Provide the [x, y] coordinate of the cell's center where the given text is located.  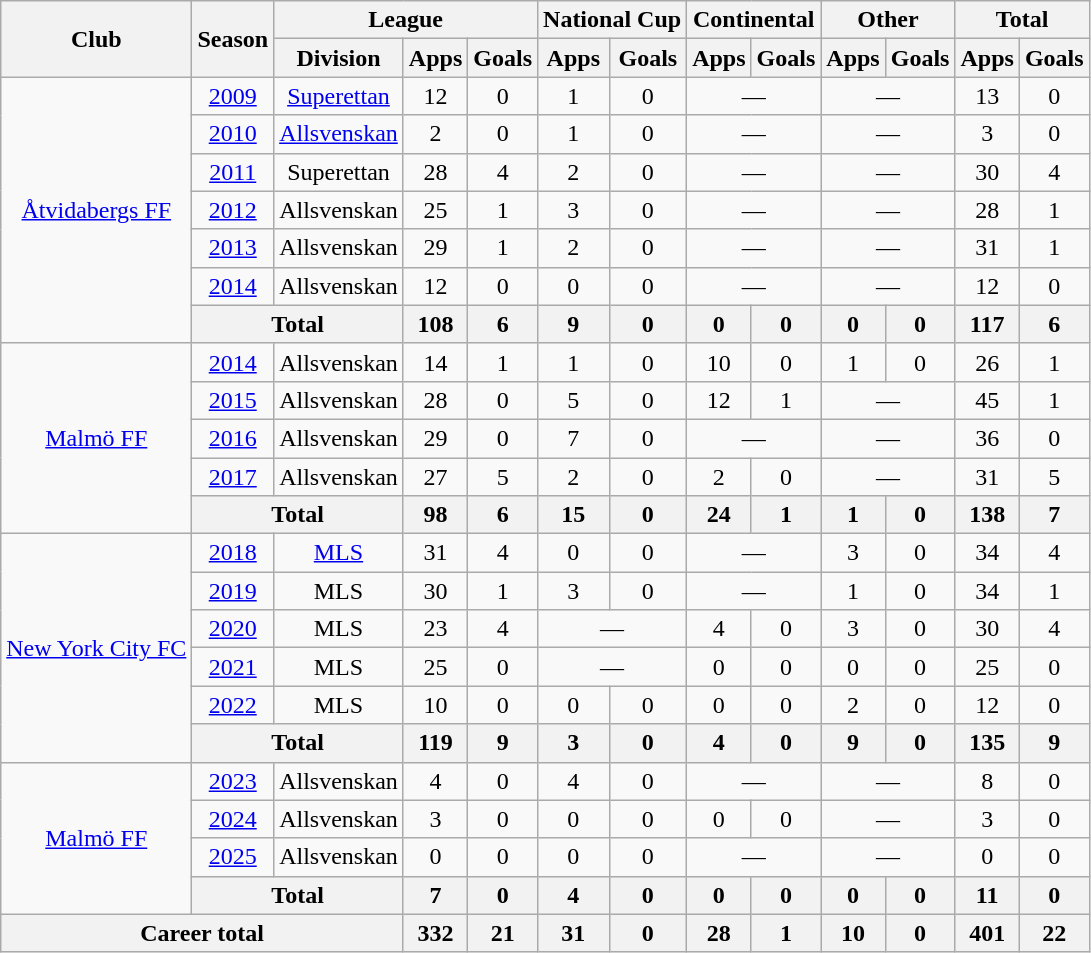
National Cup [612, 20]
Åtvidabergs FF [96, 210]
2021 [233, 667]
108 [435, 324]
36 [987, 438]
2009 [233, 96]
2024 [233, 819]
Other [888, 20]
8 [987, 781]
2025 [233, 857]
League [406, 20]
45 [987, 400]
119 [435, 743]
2023 [233, 781]
Division [339, 58]
14 [435, 362]
24 [719, 515]
98 [435, 515]
2022 [233, 705]
2011 [233, 172]
27 [435, 477]
135 [987, 743]
Continental [754, 20]
332 [435, 933]
Season [233, 39]
2012 [233, 210]
138 [987, 515]
2020 [233, 629]
401 [987, 933]
2016 [233, 438]
2015 [233, 400]
2013 [233, 248]
Club [96, 39]
117 [987, 324]
New York City FC [96, 648]
22 [1054, 933]
Career total [202, 933]
2017 [233, 477]
15 [574, 515]
2019 [233, 591]
21 [503, 933]
2010 [233, 134]
26 [987, 362]
23 [435, 629]
2018 [233, 553]
13 [987, 96]
11 [987, 895]
